Search for the cell housing the specified text and yield its [x, y] center coordinate. 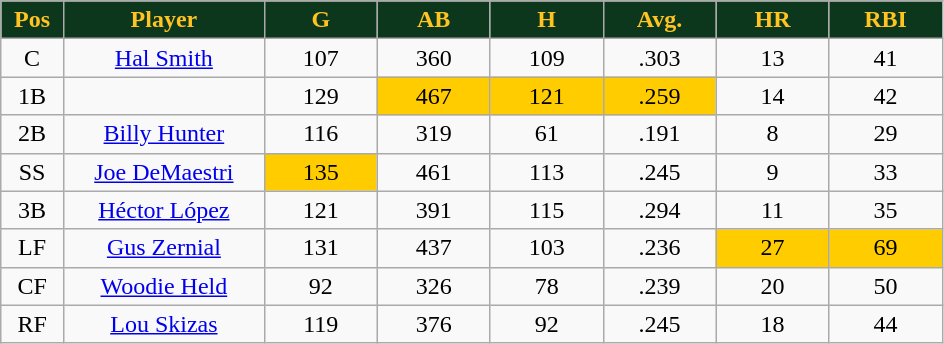
50 [886, 286]
SS [32, 172]
Pos [32, 20]
20 [772, 286]
.239 [660, 286]
116 [320, 134]
3B [32, 210]
.259 [660, 96]
103 [546, 248]
391 [434, 210]
107 [320, 58]
Lou Skizas [164, 324]
RBI [886, 20]
326 [434, 286]
69 [886, 248]
319 [434, 134]
115 [546, 210]
360 [434, 58]
113 [546, 172]
LF [32, 248]
78 [546, 286]
AB [434, 20]
Avg. [660, 20]
11 [772, 210]
467 [434, 96]
8 [772, 134]
18 [772, 324]
G [320, 20]
Hal Smith [164, 58]
131 [320, 248]
1B [32, 96]
C [32, 58]
H [546, 20]
119 [320, 324]
29 [886, 134]
.303 [660, 58]
.236 [660, 248]
Woodie Held [164, 286]
Héctor López [164, 210]
13 [772, 58]
.191 [660, 134]
Player [164, 20]
RF [32, 324]
CF [32, 286]
41 [886, 58]
14 [772, 96]
Joe DeMaestri [164, 172]
Billy Hunter [164, 134]
35 [886, 210]
27 [772, 248]
33 [886, 172]
44 [886, 324]
2B [32, 134]
135 [320, 172]
Gus Zernial [164, 248]
61 [546, 134]
376 [434, 324]
109 [546, 58]
HR [772, 20]
.294 [660, 210]
461 [434, 172]
42 [886, 96]
129 [320, 96]
9 [772, 172]
437 [434, 248]
